From the cell containing the given text, extract its center point as (x, y) coordinate. 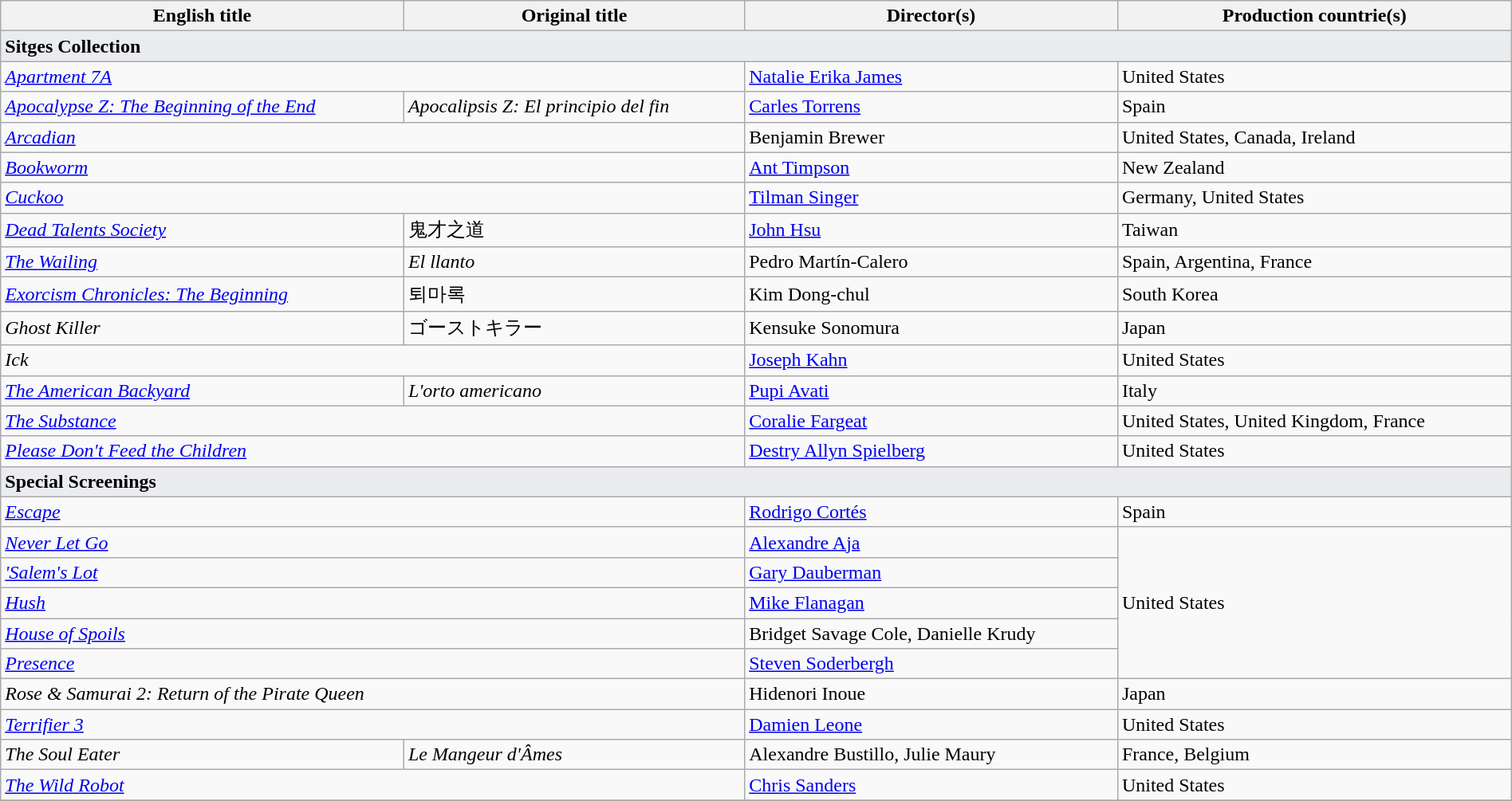
Gary Dauberman (931, 572)
Ant Timpson (931, 167)
Hush (373, 603)
John Hsu (931, 230)
Germany, United States (1314, 198)
Natalie Erika James (931, 77)
ゴーストキラー (574, 328)
Damien Leone (931, 724)
English title (203, 16)
Coralie Fargeat (931, 421)
퇴마록 (574, 295)
Destry Allyn Spielberg (931, 451)
Spain, Argentina, France (1314, 262)
New Zealand (1314, 167)
Tilman Singer (931, 198)
Never Let Go (373, 542)
Exorcism Chronicles: The Beginning (203, 295)
Special Screenings (756, 481)
Carles Torrens (931, 107)
The Wailing (203, 262)
The Substance (373, 421)
Pupi Avati (931, 391)
L'orto americano (574, 391)
Escape (373, 512)
Sitges Collection (756, 46)
Cuckoo (373, 198)
United States, United Kingdom, France (1314, 421)
Please Don't Feed the Children (373, 451)
Ghost Killer (203, 328)
Apartment 7A (373, 77)
Apocalipsis Z: El principio del fin (574, 107)
Original title (574, 16)
Pedro Martín-Calero (931, 262)
Terrifier 3 (373, 724)
Production countrie(s) (1314, 16)
Rose & Samurai 2: Return of the Pirate Queen (373, 694)
United States, Canada, Ireland (1314, 137)
Alexandre Aja (931, 542)
Director(s) (931, 16)
The Wild Robot (373, 785)
Apocalypse Z: The Beginning of the End (203, 107)
Hidenori Inoue (931, 694)
Kim Dong-chul (931, 295)
Steven Soderbergh (931, 664)
France, Belgium (1314, 755)
Mike Flanagan (931, 603)
Le Mangeur d'Âmes (574, 755)
South Korea (1314, 295)
Kensuke Sonomura (931, 328)
Chris Sanders (931, 785)
House of Spoils (373, 634)
Bookworm (373, 167)
Arcadian (373, 137)
Rodrigo Cortés (931, 512)
The Soul Eater (203, 755)
Italy (1314, 391)
The American Backyard (203, 391)
El llanto (574, 262)
Ick (373, 360)
Presence (373, 664)
鬼才之道 (574, 230)
Bridget Savage Cole, Danielle Krudy (931, 634)
Dead Talents Society (203, 230)
Taiwan (1314, 230)
'Salem's Lot (373, 572)
Alexandre Bustillo, Julie Maury (931, 755)
Joseph Kahn (931, 360)
Benjamin Brewer (931, 137)
